Identify which cell holds the provided text, then report its (x, y) central coordinate. 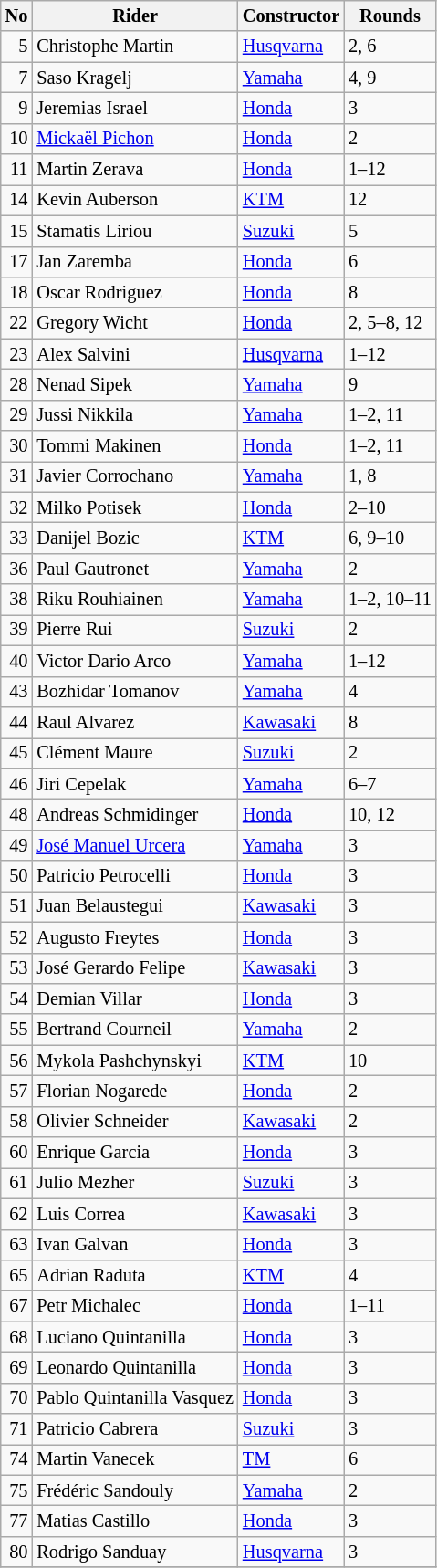
74 (16, 1459)
Mickaël Pichon (135, 139)
Christophe Martin (135, 47)
Rodrigo Sanduay (135, 1552)
José Gerardo Felipe (135, 968)
49 (16, 845)
Luis Correa (135, 1214)
68 (16, 1337)
Martin Zerava (135, 170)
No (16, 16)
Olivier Schneider (135, 1122)
Pablo Quintanilla Vasquez (135, 1398)
Tommi Makinen (135, 446)
Jussi Nikkila (135, 415)
Patricio Petrocelli (135, 876)
Alex Salvini (135, 354)
50 (16, 876)
6–7 (390, 784)
46 (16, 784)
Victor Dario Arco (135, 661)
Pierre Rui (135, 630)
Clément Maure (135, 753)
61 (16, 1183)
Riku Rouhiainen (135, 600)
Bozhidar Tomanov (135, 692)
43 (16, 692)
Martin Vanecek (135, 1459)
Adrian Raduta (135, 1275)
Jiri Cepelak (135, 784)
7 (16, 78)
Patricio Cabrera (135, 1429)
Luciano Quintanilla (135, 1337)
1, 8 (390, 476)
63 (16, 1245)
17 (16, 262)
Juan Belaustegui (135, 906)
Jeremias Israel (135, 108)
58 (16, 1122)
53 (16, 968)
67 (16, 1306)
Jan Zaremba (135, 262)
55 (16, 1030)
Petr Michalec (135, 1306)
12 (390, 200)
36 (16, 569)
6, 9–10 (390, 538)
Paul Gautronet (135, 569)
28 (16, 384)
Florian Nogarede (135, 1091)
48 (16, 814)
80 (16, 1552)
70 (16, 1398)
Saso Kragelj (135, 78)
Rider (135, 16)
Gregory Wicht (135, 323)
56 (16, 1061)
65 (16, 1275)
44 (16, 722)
62 (16, 1214)
2, 6 (390, 47)
10, 12 (390, 814)
14 (16, 200)
23 (16, 354)
Enrique Garcia (135, 1153)
Javier Corrochano (135, 476)
1–11 (390, 1306)
TM (291, 1459)
José Manuel Urcera (135, 845)
Andreas Schmidinger (135, 814)
Constructor (291, 16)
32 (16, 507)
45 (16, 753)
39 (16, 630)
51 (16, 906)
75 (16, 1490)
Frédéric Sandouly (135, 1490)
Ivan Galvan (135, 1245)
Kevin Auberson (135, 200)
Raul Alvarez (135, 722)
77 (16, 1521)
57 (16, 1091)
60 (16, 1153)
52 (16, 937)
31 (16, 476)
Oscar Rodriguez (135, 292)
18 (16, 292)
Julio Mezher (135, 1183)
Bertrand Courneil (135, 1030)
54 (16, 998)
38 (16, 600)
Nenad Sipek (135, 384)
4, 9 (390, 78)
33 (16, 538)
1–2, 10–11 (390, 600)
15 (16, 231)
69 (16, 1367)
71 (16, 1429)
2–10 (390, 507)
Matias Castillo (135, 1521)
Danijel Bozic (135, 538)
Mykola Pashchynskyi (135, 1061)
29 (16, 415)
30 (16, 446)
22 (16, 323)
Rounds (390, 16)
11 (16, 170)
Augusto Freytes (135, 937)
Stamatis Liriou (135, 231)
Milko Potisek (135, 507)
Leonardo Quintanilla (135, 1367)
Demian Villar (135, 998)
40 (16, 661)
2, 5–8, 12 (390, 323)
